Return (X, Y) of the center of cell containing provided text 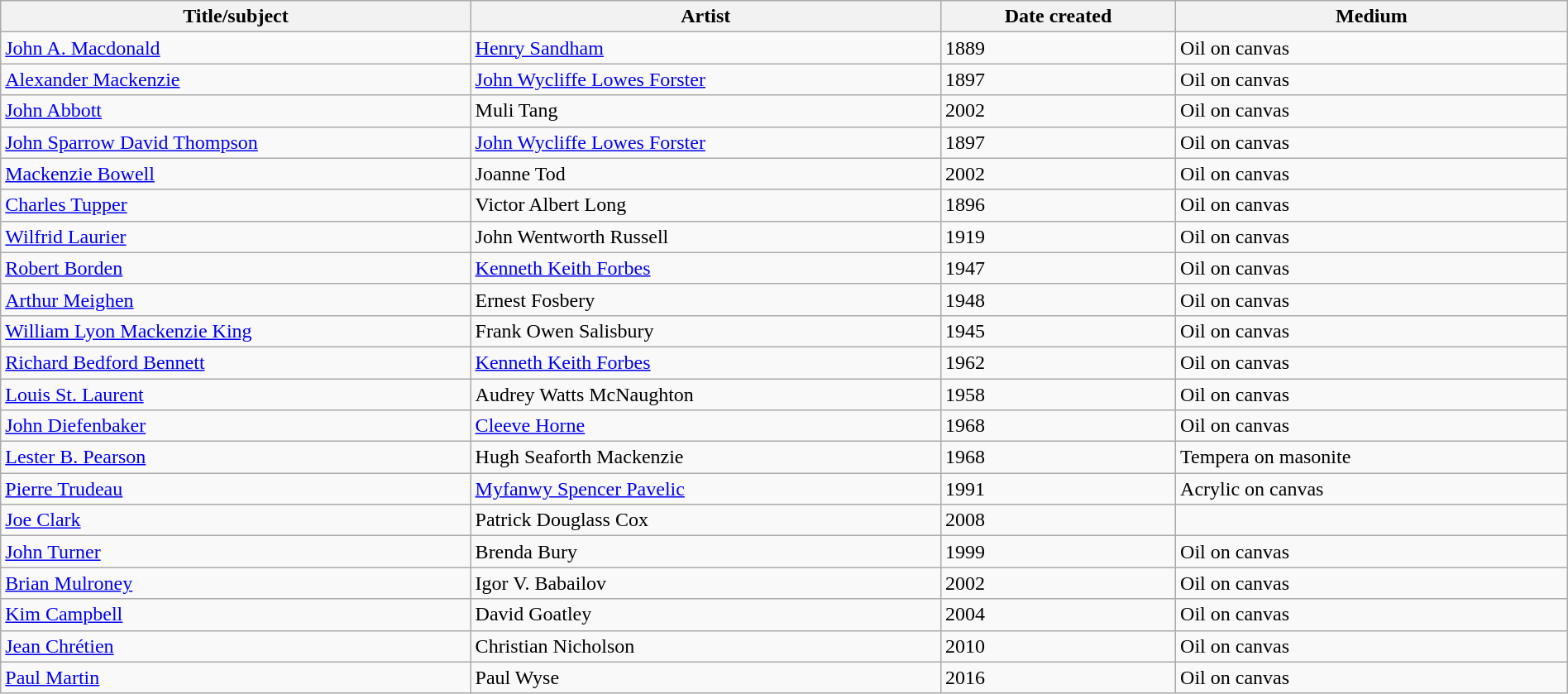
Medium (1372, 17)
2004 (1058, 615)
William Lyon Mackenzie King (236, 331)
2016 (1058, 677)
Cleeve Horne (705, 426)
John Abbott (236, 111)
Richard Bedford Bennett (236, 362)
Charles Tupper (236, 205)
1962 (1058, 362)
Hugh Seaforth Mackenzie (705, 457)
Artist (705, 17)
John Diefenbaker (236, 426)
Victor Albert Long (705, 205)
1889 (1058, 48)
Joe Clark (236, 520)
Alexander Mackenzie (236, 79)
Lester B. Pearson (236, 457)
Mackenzie Bowell (236, 174)
Brenda Bury (705, 552)
Brian Mulroney (236, 583)
Jean Chrétien (236, 646)
Paul Wyse (705, 677)
Muli Tang (705, 111)
1948 (1058, 299)
Louis St. Laurent (236, 395)
1958 (1058, 395)
1896 (1058, 205)
Henry Sandham (705, 48)
1947 (1058, 268)
Frank Owen Salisbury (705, 331)
2010 (1058, 646)
John A. Macdonald (236, 48)
Wilfrid Laurier (236, 237)
Christian Nicholson (705, 646)
Kim Campbell (236, 615)
Audrey Watts McNaughton (705, 395)
Igor V. Babailov (705, 583)
1945 (1058, 331)
Robert Borden (236, 268)
Patrick Douglass Cox (705, 520)
John Turner (236, 552)
Acrylic on canvas (1372, 489)
John Sparrow David Thompson (236, 142)
Tempera on masonite (1372, 457)
John Wentworth Russell (705, 237)
1991 (1058, 489)
2008 (1058, 520)
Joanne Tod (705, 174)
1999 (1058, 552)
Title/subject (236, 17)
Arthur Meighen (236, 299)
Paul Martin (236, 677)
Ernest Fosbery (705, 299)
Myfanwy Spencer Pavelic (705, 489)
1919 (1058, 237)
David Goatley (705, 615)
Date created (1058, 17)
Pierre Trudeau (236, 489)
